Search for the cell housing the specified text and yield its (X, Y) center coordinate. 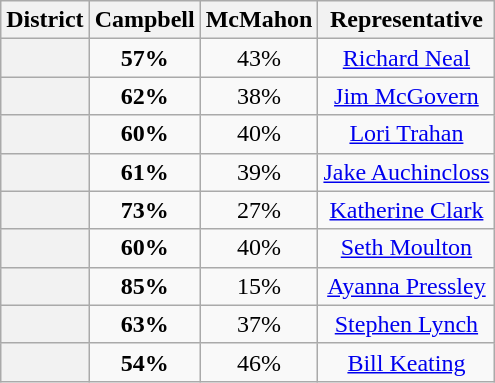
McMahon (259, 20)
Representative (406, 20)
Richard Neal (406, 58)
37% (259, 324)
Stephen Lynch (406, 324)
15% (259, 286)
Bill Keating (406, 362)
39% (259, 172)
54% (144, 362)
Seth Moulton (406, 248)
57% (144, 58)
46% (259, 362)
Jake Auchincloss (406, 172)
61% (144, 172)
62% (144, 96)
District (45, 20)
73% (144, 210)
38% (259, 96)
85% (144, 286)
Jim McGovern (406, 96)
Ayanna Pressley (406, 286)
Katherine Clark (406, 210)
Lori Trahan (406, 134)
Campbell (144, 20)
27% (259, 210)
63% (144, 324)
43% (259, 58)
